Find where the given text appears and provide that cell's center as (x, y) coordinate. 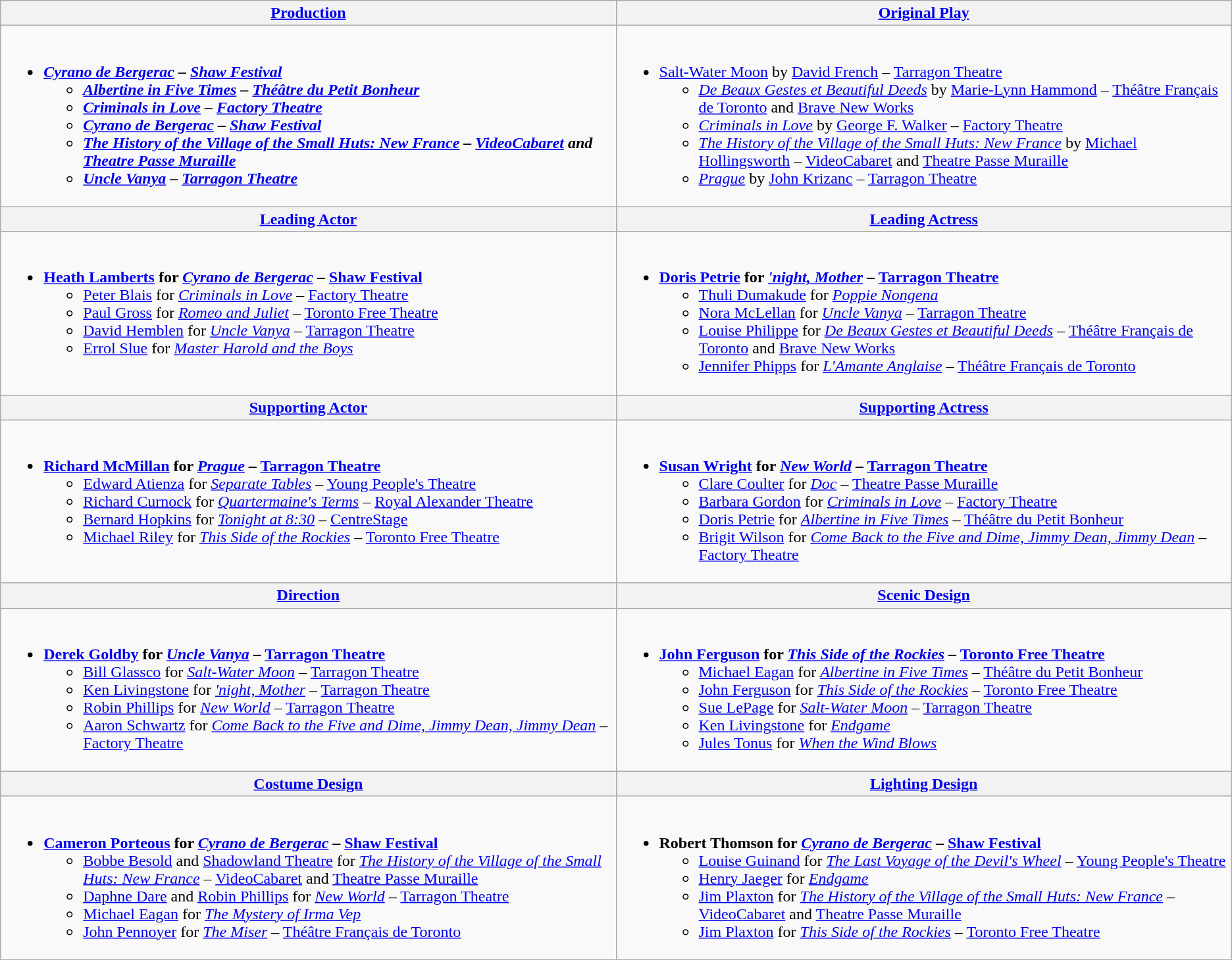
Costume Design (308, 784)
Leading Actor (308, 219)
Supporting Actor (308, 407)
Original Play (924, 13)
Lighting Design (924, 784)
Leading Actress (924, 219)
Direction (308, 595)
Production (308, 13)
Scenic Design (924, 595)
Supporting Actress (924, 407)
